Determine the [x, y] coordinate at the center of the cell enclosing the given text.  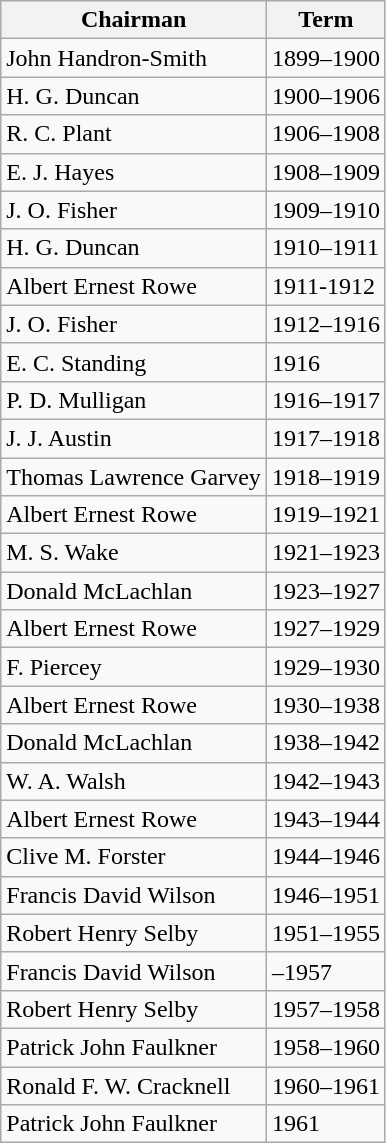
P. D. Mulligan [134, 400]
1923–1927 [326, 591]
–1957 [326, 971]
F. Piercey [134, 667]
1909–1910 [326, 210]
E. C. Standing [134, 362]
1944–1946 [326, 857]
1900–1906 [326, 96]
W. A. Walsh [134, 781]
1917–1918 [326, 438]
1919–1921 [326, 515]
1918–1919 [326, 477]
1911-1912 [326, 286]
1910–1911 [326, 248]
1916 [326, 362]
1906–1908 [326, 134]
Clive M. Forster [134, 857]
Ronald F. W. Cracknell [134, 1085]
1929–1930 [326, 667]
1943–1944 [326, 819]
1957–1958 [326, 1009]
John Handron-Smith [134, 58]
Thomas Lawrence Garvey [134, 477]
1908–1909 [326, 172]
1927–1929 [326, 629]
Term [326, 20]
1899–1900 [326, 58]
Chairman [134, 20]
1921–1923 [326, 553]
1951–1955 [326, 933]
1912–1916 [326, 324]
1916–1917 [326, 400]
1930–1938 [326, 705]
R. C. Plant [134, 134]
J. J. Austin [134, 438]
E. J. Hayes [134, 172]
1960–1961 [326, 1085]
1958–1960 [326, 1047]
M. S. Wake [134, 553]
1961 [326, 1124]
1942–1943 [326, 781]
1938–1942 [326, 743]
1946–1951 [326, 895]
